Determine the [X, Y] coordinate at the center of the cell enclosing the given text.  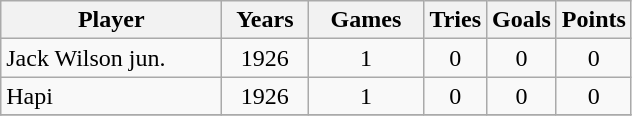
Goals [522, 20]
Years [265, 20]
Points [594, 20]
Player [112, 20]
Jack Wilson jun. [112, 58]
Tries [456, 20]
Games [366, 20]
Hapi [112, 96]
